Detect which cell encompasses the target text, then output its [X, Y] center coordinate. 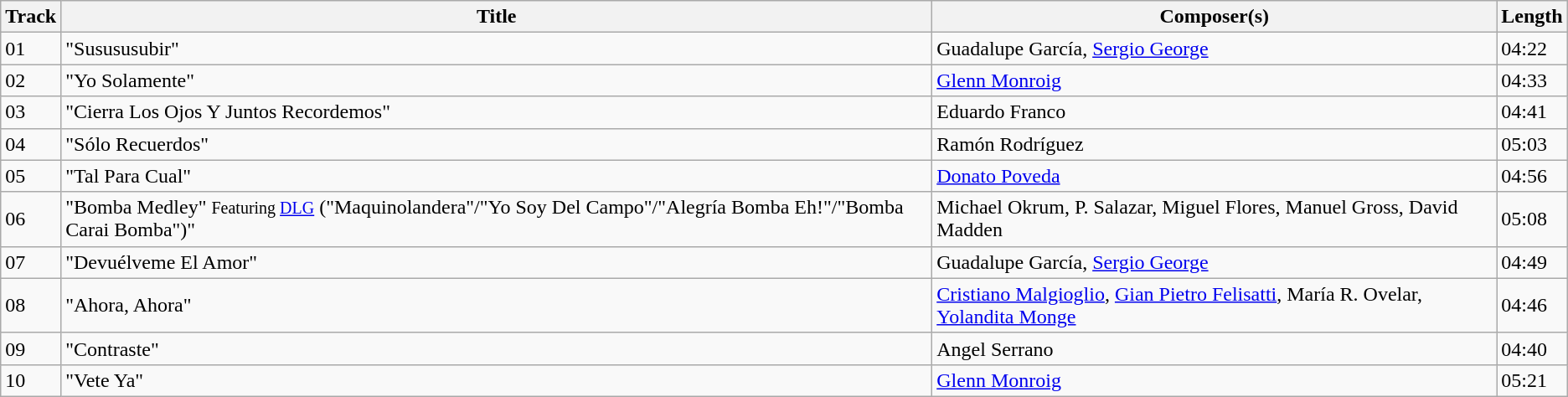
05:08 [1532, 219]
"Susususubir" [497, 49]
05 [31, 176]
"Contraste" [497, 348]
"Bomba Medley" Featuring DLG ("Maquinolandera"/"Yo Soy Del Campo"/"Alegría Bomba Eh!"/"Bomba Carai Bomba")" [497, 219]
04:46 [1532, 305]
02 [31, 80]
04:40 [1532, 348]
"Sólo Recuerdos" [497, 144]
09 [31, 348]
"Cierra Los Ojos Y Juntos Recordemos" [497, 112]
Donato Poveda [1215, 176]
03 [31, 112]
Cristiano Malgioglio, Gian Pietro Felisatti, María R. Ovelar, Yolandita Monge [1215, 305]
"Yo Solamente" [497, 80]
05:21 [1532, 380]
Ramón Rodríguez [1215, 144]
Title [497, 17]
Eduardo Franco [1215, 112]
04:41 [1532, 112]
"Ahora, Ahora" [497, 305]
07 [31, 262]
Length [1532, 17]
06 [31, 219]
Michael Okrum, P. Salazar, Miguel Flores, Manuel Gross, David Madden [1215, 219]
01 [31, 49]
Track [31, 17]
04:33 [1532, 80]
08 [31, 305]
Angel Serrano [1215, 348]
04:49 [1532, 262]
Composer(s) [1215, 17]
"Tal Para Cual" [497, 176]
04:22 [1532, 49]
04 [31, 144]
10 [31, 380]
05:03 [1532, 144]
04:56 [1532, 176]
"Vete Ya" [497, 380]
"Devuélveme El Amor" [497, 262]
